Provide the [x, y] coordinate of the cell's center where the given text is located.  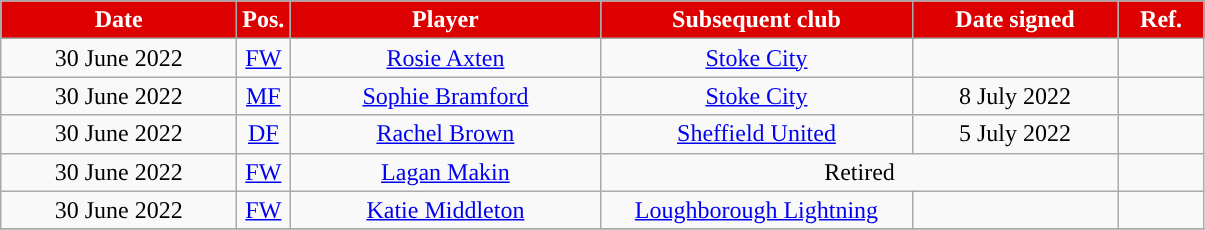
Katie Middleton [446, 210]
Sophie Bramford [446, 96]
DF [264, 134]
5 July 2022 [1015, 134]
8 July 2022 [1015, 96]
MF [264, 96]
Date [119, 20]
Date signed [1015, 20]
Retired [860, 172]
Player [446, 20]
Sheffield United [756, 134]
Lagan Makin [446, 172]
Ref. [1161, 20]
Rachel Brown [446, 134]
Loughborough Lightning [756, 210]
Rosie Axten [446, 58]
Subsequent club [756, 20]
Pos. [264, 20]
